Determine the (X, Y) coordinate at the center of the cell enclosing the given text.  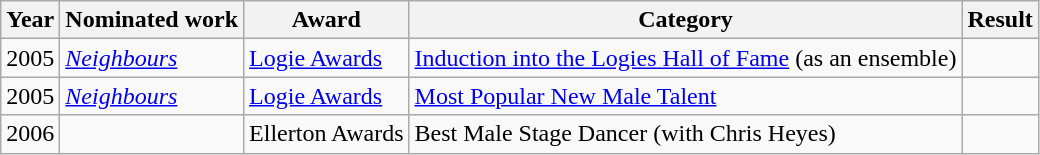
Category (686, 20)
Year (30, 20)
Induction into the Logies Hall of Fame (as an ensemble) (686, 58)
Result (1000, 20)
Most Popular New Male Talent (686, 96)
Nominated work (152, 20)
Ellerton Awards (326, 134)
2006 (30, 134)
Award (326, 20)
Best Male Stage Dancer (with Chris Heyes) (686, 134)
